Identify which cell holds the provided text, then report its [x, y] central coordinate. 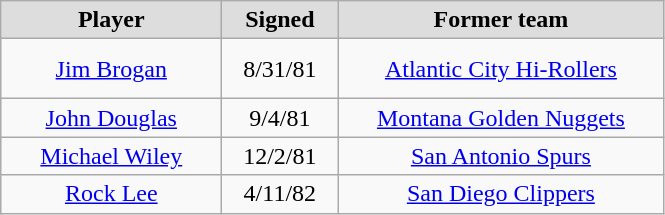
San Diego Clippers [501, 194]
San Antonio Spurs [501, 156]
9/4/81 [280, 118]
John Douglas [112, 118]
8/31/81 [280, 69]
Rock Lee [112, 194]
Michael Wiley [112, 156]
Atlantic City Hi-Rollers [501, 69]
Player [112, 20]
4/11/82 [280, 194]
Former team [501, 20]
Montana Golden Nuggets [501, 118]
Jim Brogan [112, 69]
Signed [280, 20]
12/2/81 [280, 156]
